Return the (x, y) coordinate for the center point of the cell that contains the specified text.  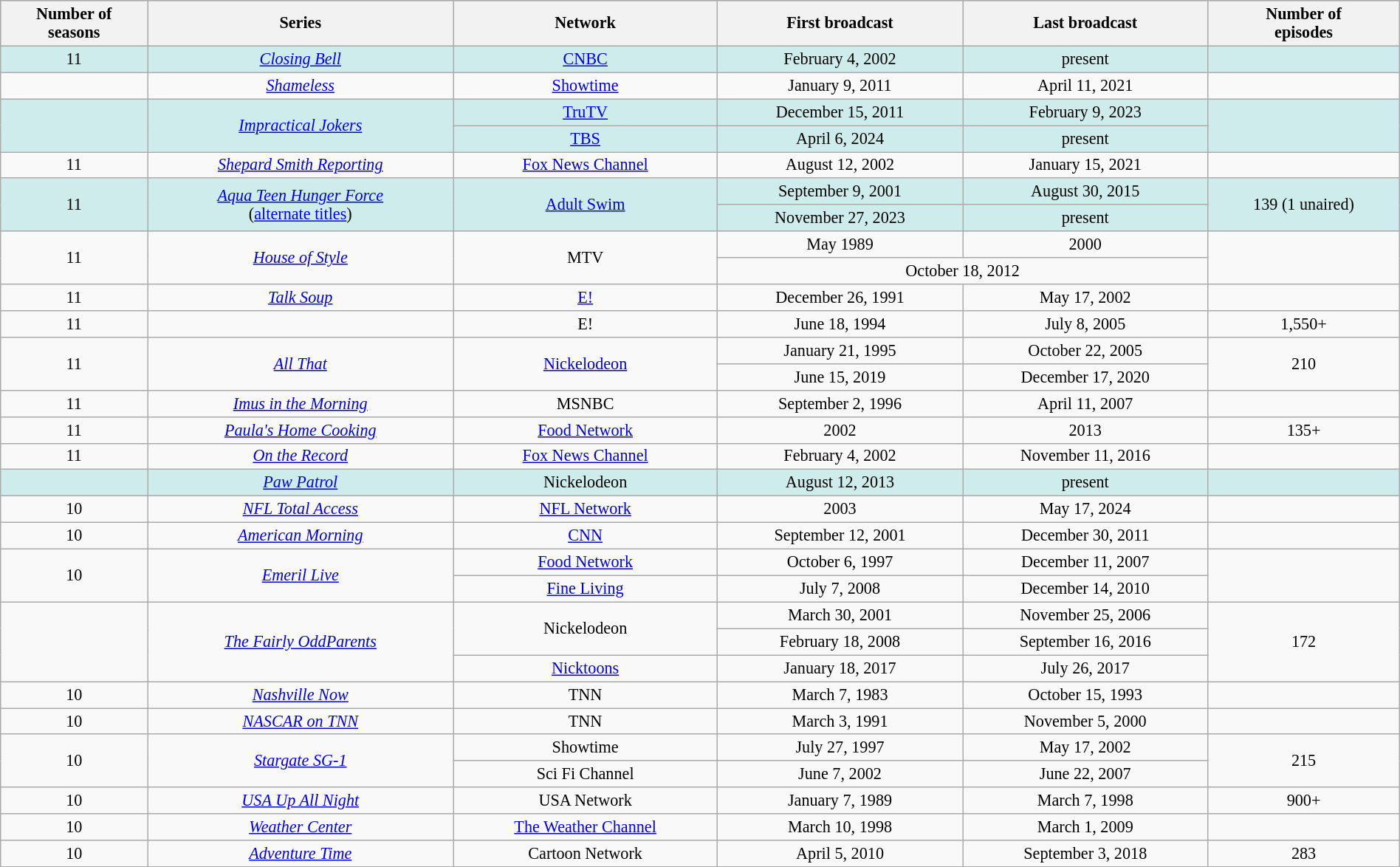
Paula's Home Cooking (301, 430)
2003 (840, 510)
June 15, 2019 (840, 377)
135+ (1304, 430)
December 14, 2010 (1085, 589)
USA Network (586, 801)
May 17, 2024 (1085, 510)
Shameless (301, 86)
Closing Bell (301, 59)
December 15, 2011 (840, 112)
July 27, 1997 (840, 747)
April 11, 2021 (1085, 86)
February 9, 2023 (1085, 112)
CNN (586, 535)
Number ofepisodes (1304, 24)
USA Up All Night (301, 801)
Sci Fi Channel (586, 774)
Shepard Smith Reporting (301, 165)
April 11, 2007 (1085, 403)
March 3, 1991 (840, 721)
December 17, 2020 (1085, 377)
September 2, 1996 (840, 403)
900+ (1304, 801)
December 30, 2011 (1085, 535)
Weather Center (301, 827)
July 26, 2017 (1085, 668)
August 12, 2002 (840, 165)
210 (1304, 363)
On the Record (301, 456)
July 8, 2005 (1085, 323)
Talk Soup (301, 298)
October 15, 1993 (1085, 695)
NFL Total Access (301, 510)
Emeril Live (301, 575)
The Fairly OddParents (301, 642)
MTV (586, 258)
Nashville Now (301, 695)
March 10, 1998 (840, 827)
Stargate SG-1 (301, 761)
2000 (1085, 244)
August 12, 2013 (840, 483)
MSNBC (586, 403)
April 6, 2024 (840, 138)
House of Style (301, 258)
Nicktoons (586, 668)
Imus in the Morning (301, 403)
January 7, 1989 (840, 801)
1,550+ (1304, 323)
September 9, 2001 (840, 191)
All That (301, 363)
283 (1304, 854)
Series (301, 24)
139 (1 unaired) (1304, 205)
Paw Patrol (301, 483)
TBS (586, 138)
November 5, 2000 (1085, 721)
June 22, 2007 (1085, 774)
February 18, 2008 (840, 642)
March 7, 1983 (840, 695)
June 18, 1994 (840, 323)
April 5, 2010 (840, 854)
January 21, 1995 (840, 350)
June 7, 2002 (840, 774)
Network (586, 24)
NASCAR on TNN (301, 721)
TruTV (586, 112)
Last broadcast (1085, 24)
Number ofseasons (74, 24)
CNBC (586, 59)
December 11, 2007 (1085, 562)
November 27, 2023 (840, 218)
March 7, 1998 (1085, 801)
November 25, 2006 (1085, 615)
December 26, 1991 (840, 298)
January 15, 2021 (1085, 165)
September 12, 2001 (840, 535)
First broadcast (840, 24)
2013 (1085, 430)
Adventure Time (301, 854)
March 1, 2009 (1085, 827)
August 30, 2015 (1085, 191)
Aqua Teen Hunger Force(alternate titles) (301, 205)
July 7, 2008 (840, 589)
May 1989 (840, 244)
2002 (840, 430)
NFL Network (586, 510)
Fine Living (586, 589)
Impractical Jokers (301, 126)
The Weather Channel (586, 827)
October 18, 2012 (962, 271)
October 22, 2005 (1085, 350)
January 9, 2011 (840, 86)
Adult Swim (586, 205)
September 16, 2016 (1085, 642)
October 6, 1997 (840, 562)
American Morning (301, 535)
215 (1304, 761)
172 (1304, 642)
January 18, 2017 (840, 668)
Cartoon Network (586, 854)
March 30, 2001 (840, 615)
November 11, 2016 (1085, 456)
September 3, 2018 (1085, 854)
